From the cell containing the given text, extract its center point as [x, y] coordinate. 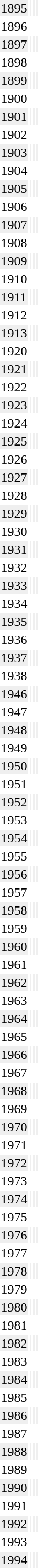
1929 [14, 513]
1932 [14, 567]
1965 [14, 1037]
1985 [14, 1397]
1987 [14, 1434]
1977 [14, 1253]
1928 [14, 495]
1903 [14, 153]
1902 [14, 134]
1954 [14, 838]
1912 [14, 315]
1909 [14, 261]
1967 [14, 1073]
1923 [14, 405]
1906 [14, 207]
1933 [14, 586]
1897 [14, 44]
1972 [14, 1163]
1964 [14, 1019]
1901 [14, 116]
1925 [14, 441]
1956 [14, 874]
1911 [14, 297]
1968 [14, 1091]
1934 [14, 604]
1907 [14, 225]
1952 [14, 802]
1910 [14, 279]
1905 [14, 189]
1953 [14, 820]
1962 [14, 982]
1899 [14, 80]
1935 [14, 622]
1994 [14, 1560]
1961 [14, 964]
1975 [14, 1217]
1957 [14, 892]
1898 [14, 62]
1936 [14, 640]
1949 [14, 748]
1986 [14, 1415]
1938 [14, 676]
1950 [14, 766]
1980 [14, 1307]
1976 [14, 1235]
1931 [14, 549]
1947 [14, 712]
1948 [14, 730]
1978 [14, 1271]
1992 [14, 1524]
1937 [14, 658]
1896 [14, 26]
1969 [14, 1109]
1946 [14, 694]
1955 [14, 856]
1920 [14, 351]
1930 [14, 531]
1974 [14, 1199]
1971 [14, 1145]
1993 [14, 1542]
1951 [14, 784]
1913 [14, 333]
1960 [14, 946]
1958 [14, 910]
1959 [14, 928]
1973 [14, 1181]
1979 [14, 1289]
1926 [14, 459]
1988 [14, 1452]
1983 [14, 1361]
1963 [14, 1001]
1904 [14, 171]
1970 [14, 1127]
1966 [14, 1055]
1982 [14, 1343]
1908 [14, 243]
1991 [14, 1506]
1921 [14, 369]
1895 [14, 8]
1922 [14, 387]
1900 [14, 98]
1924 [14, 423]
1990 [14, 1488]
1984 [14, 1379]
1927 [14, 477]
1989 [14, 1470]
1981 [14, 1325]
